Identify which cell holds the provided text, then report its [x, y] central coordinate. 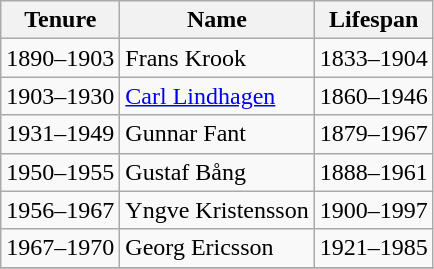
1888–1961 [374, 172]
1879–1967 [374, 134]
Carl Lindhagen [217, 96]
Lifespan [374, 20]
1950–1955 [60, 172]
1860–1946 [374, 96]
Georg Ericsson [217, 248]
Tenure [60, 20]
1900–1997 [374, 210]
Gustaf Bång [217, 172]
1931–1949 [60, 134]
1956–1967 [60, 210]
Gunnar Fant [217, 134]
Frans Krook [217, 58]
1903–1930 [60, 96]
1921–1985 [374, 248]
1967–1970 [60, 248]
Yngve Kristensson [217, 210]
1833–1904 [374, 58]
1890–1903 [60, 58]
Name [217, 20]
